From the cell containing the given text, extract its center point as (x, y) coordinate. 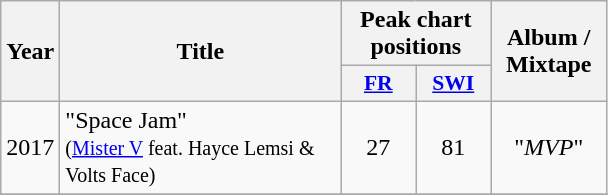
27 (378, 147)
Album / Mixtape (549, 52)
SWI (454, 84)
Peak chart positions (416, 34)
Year (30, 52)
FR (378, 84)
Title (200, 52)
81 (454, 147)
2017 (30, 147)
"MVP" (549, 147)
"Space Jam"(Mister V feat. Hayce Lemsi & Volts Face) (200, 147)
